Pinpoint the cell where the given text exists, returning its (x, y) midpoint coordinate. 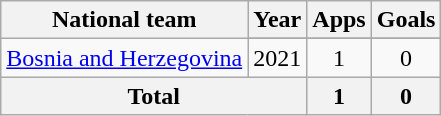
Year (278, 20)
Total (154, 96)
National team (124, 20)
Bosnia and Herzegovina (124, 58)
Apps (339, 20)
Goals (406, 20)
2021 (278, 58)
